Search for the cell housing the specified text and yield its [X, Y] center coordinate. 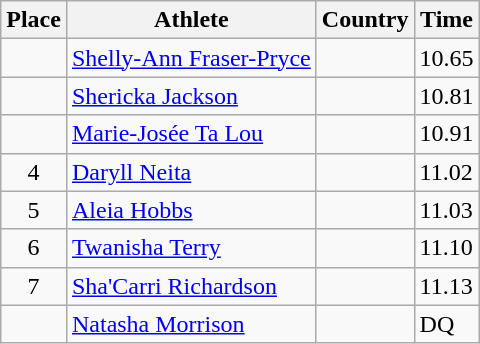
Place [34, 20]
7 [34, 286]
4 [34, 172]
Athlete [191, 20]
DQ [446, 324]
5 [34, 210]
Sha'Carri Richardson [191, 286]
10.81 [446, 96]
Shericka Jackson [191, 96]
11.10 [446, 248]
Time [446, 20]
6 [34, 248]
11.03 [446, 210]
Daryll Neita [191, 172]
Marie-Josée Ta Lou [191, 134]
11.02 [446, 172]
Aleia Hobbs [191, 210]
11.13 [446, 286]
10.65 [446, 58]
Natasha Morrison [191, 324]
Shelly-Ann Fraser-Pryce [191, 58]
10.91 [446, 134]
Country [365, 20]
Twanisha Terry [191, 248]
